Determine the [X, Y] coordinate at the center of the cell enclosing the given text.  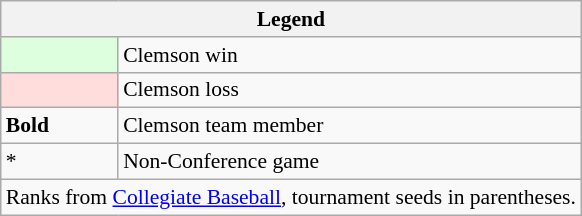
Clemson team member [350, 126]
Ranks from Collegiate Baseball, tournament seeds in parentheses. [291, 197]
Non-Conference game [350, 162]
Bold [60, 126]
Clemson loss [350, 90]
* [60, 162]
Clemson win [350, 55]
Legend [291, 19]
